Determine the (X, Y) coordinate at the center of the cell enclosing the given text.  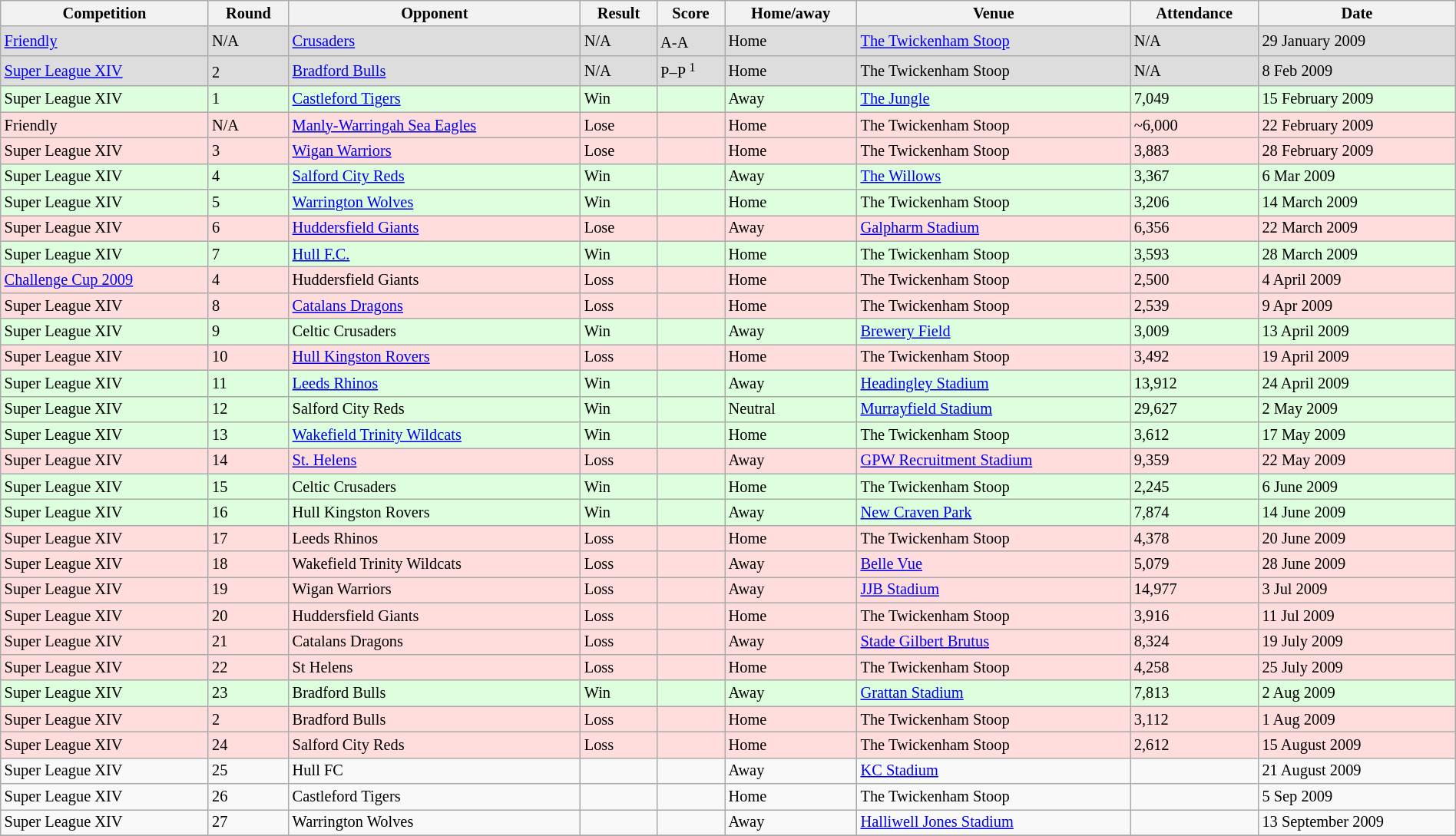
9 Apr 2009 (1358, 306)
7 (249, 254)
21 (249, 642)
12 (249, 409)
New Craven Park (994, 512)
The Jungle (994, 99)
13 April 2009 (1358, 332)
3,206 (1195, 203)
3 (249, 150)
Stade Gilbert Brutus (994, 642)
27 (249, 822)
16 (249, 512)
24 (249, 745)
3,492 (1195, 357)
3,612 (1195, 435)
9,359 (1195, 461)
24 April 2009 (1358, 383)
3,883 (1195, 150)
Competition (104, 13)
3,009 (1195, 332)
Brewery Field (994, 332)
19 (249, 590)
Opponent (435, 13)
4,378 (1195, 538)
Round (249, 13)
9 (249, 332)
3,916 (1195, 616)
22 May 2009 (1358, 461)
4,258 (1195, 667)
Challenge Cup 2009 (104, 280)
1 (249, 99)
2,500 (1195, 280)
6 June 2009 (1358, 487)
28 March 2009 (1358, 254)
15 August 2009 (1358, 745)
5 Sep 2009 (1358, 797)
25 July 2009 (1358, 667)
11 (249, 383)
13,912 (1195, 383)
13 (249, 435)
2,245 (1195, 487)
3,367 (1195, 177)
Home/away (791, 13)
3,593 (1195, 254)
~6,000 (1195, 125)
5,079 (1195, 564)
26 (249, 797)
6,356 (1195, 228)
29,627 (1195, 409)
A-A (690, 41)
St Helens (435, 667)
The Willows (994, 177)
KC Stadium (994, 771)
3,112 (1195, 719)
Result (619, 13)
18 (249, 564)
15 February 2009 (1358, 99)
GPW Recruitment Stadium (994, 461)
4 April 2009 (1358, 280)
6 (249, 228)
Manly-Warringah Sea Eagles (435, 125)
8 Feb 2009 (1358, 71)
23 (249, 693)
17 May 2009 (1358, 435)
Attendance (1195, 13)
Hull F.C. (435, 254)
Venue (994, 13)
Date (1358, 13)
2 Aug 2009 (1358, 693)
22 February 2009 (1358, 125)
7,813 (1195, 693)
6 Mar 2009 (1358, 177)
19 July 2009 (1358, 642)
Crusaders (435, 41)
3 Jul 2009 (1358, 590)
10 (249, 357)
Score (690, 13)
Neutral (791, 409)
25 (249, 771)
8,324 (1195, 642)
13 September 2009 (1358, 822)
19 April 2009 (1358, 357)
Grattan Stadium (994, 693)
29 January 2009 (1358, 41)
7,049 (1195, 99)
St. Helens (435, 461)
2 May 2009 (1358, 409)
14 June 2009 (1358, 512)
Halliwell Jones Stadium (994, 822)
Hull FC (435, 771)
7,874 (1195, 512)
Headingley Stadium (994, 383)
28 February 2009 (1358, 150)
Galpharm Stadium (994, 228)
22 (249, 667)
P–P 1 (690, 71)
28 June 2009 (1358, 564)
21 August 2009 (1358, 771)
14 March 2009 (1358, 203)
5 (249, 203)
14 (249, 461)
17 (249, 538)
Belle Vue (994, 564)
22 March 2009 (1358, 228)
14,977 (1195, 590)
1 Aug 2009 (1358, 719)
20 June 2009 (1358, 538)
JJB Stadium (994, 590)
Murrayfield Stadium (994, 409)
2,612 (1195, 745)
15 (249, 487)
8 (249, 306)
11 Jul 2009 (1358, 616)
20 (249, 616)
2,539 (1195, 306)
